Detect which cell encompasses the target text, then output its [x, y] center coordinate. 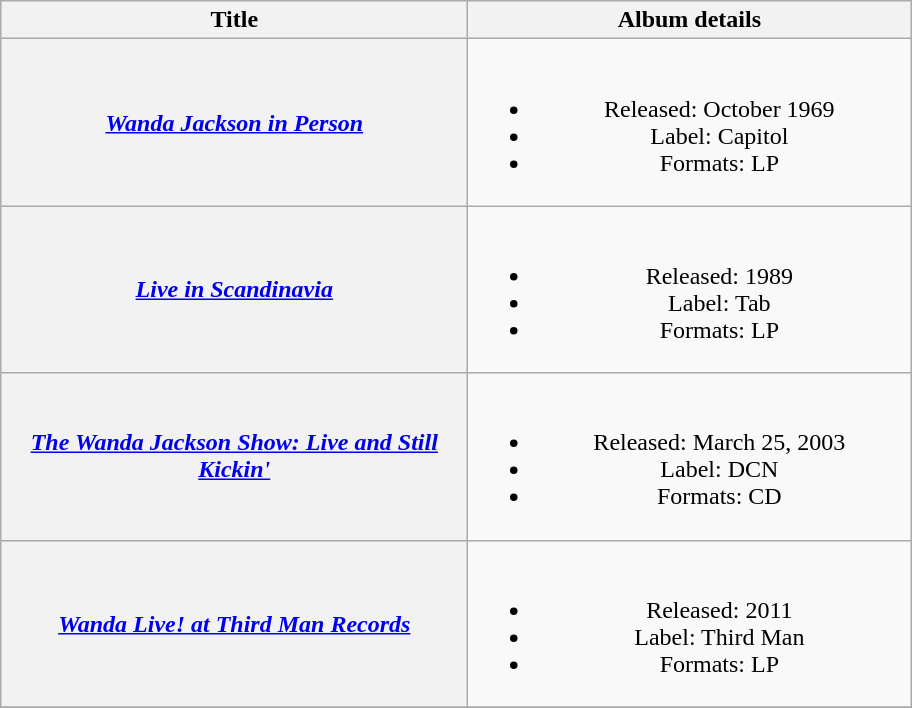
Wanda Live! at Third Man Records [234, 624]
Live in Scandinavia [234, 290]
Released: 2011Label: Third ManFormats: LP [690, 624]
Released: October 1969Label: CapitolFormats: LP [690, 122]
Released: March 25, 2003Label: DCNFormats: CD [690, 456]
Released: 1989Label: TabFormats: LP [690, 290]
Album details [690, 20]
Wanda Jackson in Person [234, 122]
Title [234, 20]
The Wanda Jackson Show: Live and StillKickin' [234, 456]
